Determine the [x, y] coordinate at the center of the cell enclosing the given text.  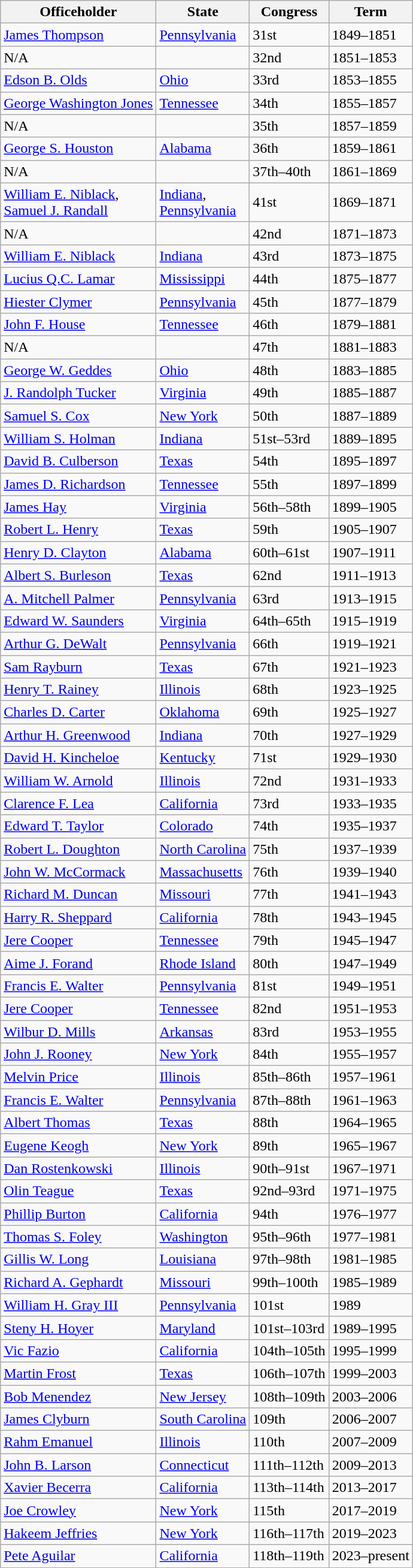
99th–100th [289, 1282]
Vic Fazio [78, 1351]
Albert S. Burleson [78, 575]
Arthur G. DeWalt [78, 643]
2013–2017 [371, 1488]
1899–1905 [371, 507]
Edward T. Taylor [78, 826]
80th [289, 963]
47th [289, 348]
James Hay [78, 507]
82nd [289, 1008]
64th–65th [289, 621]
1943–1945 [371, 917]
William W. Arnold [78, 781]
Rhode Island [203, 963]
J. Randolph Tucker [78, 393]
1907–1911 [371, 552]
Bob Menendez [78, 1397]
35th [289, 126]
90th–91st [289, 1168]
1877–1879 [371, 301]
1957–1961 [371, 1077]
63rd [289, 598]
1853–1855 [371, 80]
1933–1935 [371, 803]
72nd [289, 781]
James D. Richardson [78, 484]
37th–40th [289, 171]
81st [289, 986]
Steny H. Hoyer [78, 1328]
1939–1940 [371, 872]
1879–1881 [371, 325]
1945–1947 [371, 940]
1911–1913 [371, 575]
51st–53rd [289, 439]
84th [289, 1055]
68th [289, 690]
Congress [289, 12]
43rd [289, 256]
Edward W. Saunders [78, 621]
1873–1875 [371, 256]
75th [289, 849]
48th [289, 370]
Richard M. Duncan [78, 895]
Edson B. Olds [78, 80]
Massachusetts [203, 872]
1885–1887 [371, 393]
1955–1957 [371, 1055]
Officeholder [78, 12]
97th–98th [289, 1259]
101st–103rd [289, 1328]
David B. Culberson [78, 461]
2017–2019 [371, 1510]
71st [289, 758]
59th [289, 530]
44th [289, 279]
1935–1937 [371, 826]
1921–1923 [371, 667]
92nd–93rd [289, 1191]
A. Mitchell Palmer [78, 598]
Maryland [203, 1328]
New Jersey [203, 1397]
55th [289, 484]
Dan Rostenkowski [78, 1168]
1871–1873 [371, 233]
1941–1943 [371, 895]
62nd [289, 575]
88th [289, 1123]
1995–1999 [371, 1351]
1861–1869 [371, 171]
North Carolina [203, 849]
1859–1861 [371, 149]
2023–present [371, 1556]
31st [289, 35]
2009–2013 [371, 1465]
1849–1851 [371, 35]
Hakeem Jeffries [78, 1533]
Louisiana [203, 1259]
111th–112th [289, 1465]
41st [289, 203]
1915–1919 [371, 621]
1985–1989 [371, 1282]
1895–1897 [371, 461]
1953–1955 [371, 1031]
1887–1889 [371, 416]
Lucius Q.C. Lamar [78, 279]
78th [289, 917]
106th–107th [289, 1373]
James Thompson [78, 35]
2006–2007 [371, 1419]
Mississippi [203, 279]
Henry D. Clayton [78, 552]
1919–1921 [371, 643]
1857–1859 [371, 126]
74th [289, 826]
1883–1885 [371, 370]
101st [289, 1305]
45th [289, 301]
William H. Gray III [78, 1305]
John B. Larson [78, 1465]
William S. Holman [78, 439]
118th–119th [289, 1556]
2003–2006 [371, 1397]
1869–1871 [371, 203]
Samuel S. Cox [78, 416]
1889–1895 [371, 439]
Aime J. Forand [78, 963]
70th [289, 735]
85th–86th [289, 1077]
2007–2009 [371, 1442]
Joe Crowley [78, 1510]
42nd [289, 233]
1913–1915 [371, 598]
Phillip Burton [78, 1214]
69th [289, 712]
Pete Aguilar [78, 1556]
1949–1951 [371, 986]
1923–1925 [371, 690]
Washington [203, 1237]
109th [289, 1419]
1976–1977 [371, 1214]
1881–1883 [371, 348]
1855–1857 [371, 103]
George Washington Jones [78, 103]
George W. Geddes [78, 370]
1927–1929 [371, 735]
54th [289, 461]
1931–1933 [371, 781]
David H. Kincheloe [78, 758]
Olin Teague [78, 1191]
108th–109th [289, 1397]
Term [371, 12]
1989 [371, 1305]
Robert L. Doughton [78, 849]
104th–105th [289, 1351]
67th [289, 667]
94th [289, 1214]
Hiester Clymer [78, 301]
Albert Thomas [78, 1123]
William E. Niblack [78, 256]
1905–1907 [371, 530]
Eugene Keogh [78, 1146]
1977–1981 [371, 1237]
87th–88th [289, 1100]
Colorado [203, 826]
1851–1853 [371, 58]
95th–96th [289, 1237]
Wilbur D. Mills [78, 1031]
66th [289, 643]
Arthur H. Greenwood [78, 735]
1989–1995 [371, 1328]
South Carolina [203, 1419]
1981–1985 [371, 1259]
83rd [289, 1031]
113th–114th [289, 1488]
Thomas S. Foley [78, 1237]
76th [289, 872]
Gillis W. Long [78, 1259]
77th [289, 895]
Sam Rayburn [78, 667]
State [203, 12]
56th–58th [289, 507]
Henry T. Rainey [78, 690]
Robert L. Henry [78, 530]
Connecticut [203, 1465]
Richard A. Gephardt [78, 1282]
32nd [289, 58]
Melvin Price [78, 1077]
79th [289, 940]
1967–1971 [371, 1168]
John W. McCormack [78, 872]
1947–1949 [371, 963]
1951–1953 [371, 1008]
1965–1967 [371, 1146]
89th [289, 1146]
Oklahoma [203, 712]
1897–1899 [371, 484]
1925–1927 [371, 712]
50th [289, 416]
Xavier Becerra [78, 1488]
1999–2003 [371, 1373]
Martin Frost [78, 1373]
115th [289, 1510]
1937–1939 [371, 849]
Rahm Emanuel [78, 1442]
1875–1877 [371, 279]
William E. Niblack,Samuel J. Randall [78, 203]
George S. Houston [78, 149]
36th [289, 149]
110th [289, 1442]
73rd [289, 803]
34th [289, 103]
Indiana,Pennsylvania [203, 203]
33rd [289, 80]
1964–1965 [371, 1123]
60th–61st [289, 552]
1929–1930 [371, 758]
1961–1963 [371, 1100]
Clarence F. Lea [78, 803]
49th [289, 393]
Harry R. Sheppard [78, 917]
Arkansas [203, 1031]
Charles D. Carter [78, 712]
John F. House [78, 325]
John J. Rooney [78, 1055]
2019–2023 [371, 1533]
116th–117th [289, 1533]
1971–1975 [371, 1191]
46th [289, 325]
James Clyburn [78, 1419]
Kentucky [203, 758]
